Find where the given text appears and provide that cell's center as [x, y] coordinate. 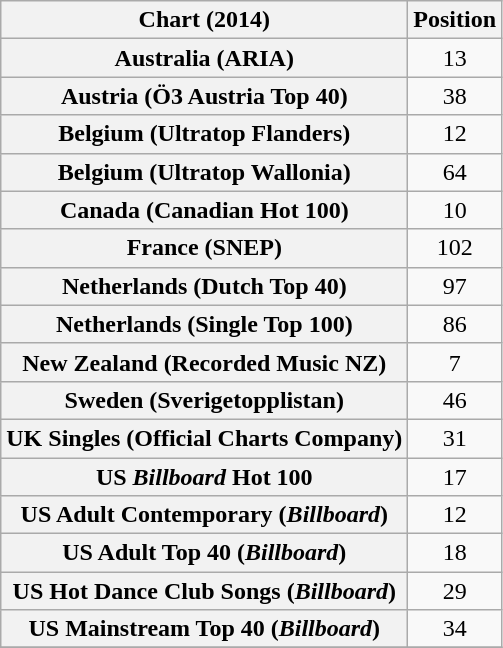
US Hot Dance Club Songs (Billboard) [204, 591]
34 [455, 629]
Chart (2014) [204, 20]
10 [455, 210]
Netherlands (Dutch Top 40) [204, 286]
102 [455, 248]
US Adult Top 40 (Billboard) [204, 553]
29 [455, 591]
17 [455, 477]
Belgium (Ultratop Flanders) [204, 134]
Australia (ARIA) [204, 58]
Netherlands (Single Top 100) [204, 324]
New Zealand (Recorded Music NZ) [204, 362]
97 [455, 286]
31 [455, 438]
13 [455, 58]
Position [455, 20]
Austria (Ö3 Austria Top 40) [204, 96]
7 [455, 362]
38 [455, 96]
64 [455, 172]
France (SNEP) [204, 248]
Belgium (Ultratop Wallonia) [204, 172]
Canada (Canadian Hot 100) [204, 210]
86 [455, 324]
US Adult Contemporary (Billboard) [204, 515]
Sweden (Sverigetopplistan) [204, 400]
US Mainstream Top 40 (Billboard) [204, 629]
UK Singles (Official Charts Company) [204, 438]
US Billboard Hot 100 [204, 477]
18 [455, 553]
46 [455, 400]
